For the text-containing cell, return its midpoint in (x, y) coordinate format. 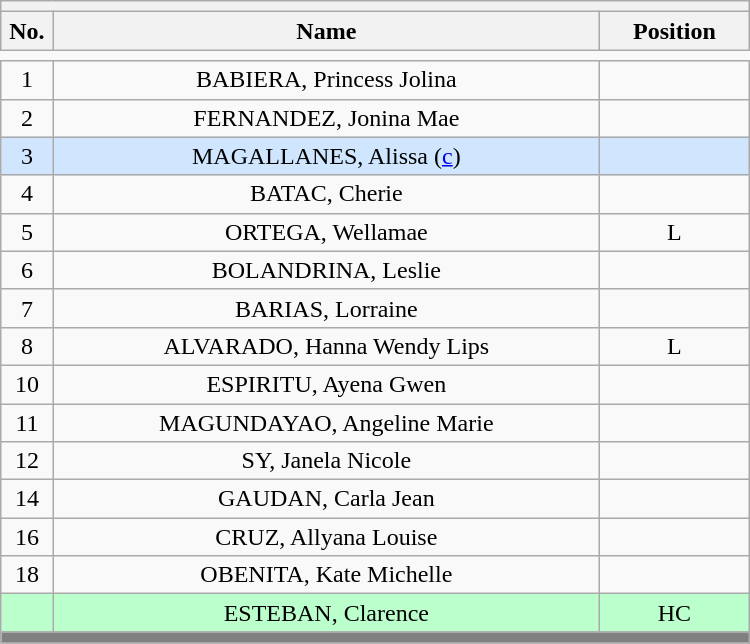
FERNANDEZ, Jonina Mae (326, 118)
ESTEBAN, Clarence (326, 613)
GAUDAN, Carla Jean (326, 499)
2 (27, 118)
Name (326, 31)
10 (27, 384)
BOLANDRINA, Leslie (326, 270)
1 (27, 80)
16 (27, 537)
12 (27, 461)
18 (27, 575)
BATAC, Cherie (326, 194)
4 (27, 194)
3 (27, 156)
7 (27, 308)
Position (675, 31)
14 (27, 499)
MAGUNDAYAO, Angeline Marie (326, 423)
ORTEGA, Wellamae (326, 232)
HC (675, 613)
11 (27, 423)
BABIERA, Princess Jolina (326, 80)
5 (27, 232)
6 (27, 270)
ESPIRITU, Ayena Gwen (326, 384)
ALVARADO, Hanna Wendy Lips (326, 346)
MAGALLANES, Alissa (c) (326, 156)
No. (27, 31)
SY, Janela Nicole (326, 461)
OBENITA, Kate Michelle (326, 575)
8 (27, 346)
BARIAS, Lorraine (326, 308)
CRUZ, Allyana Louise (326, 537)
